Capture the cell that displays the provided text and extract its (X, Y) central coordinate. 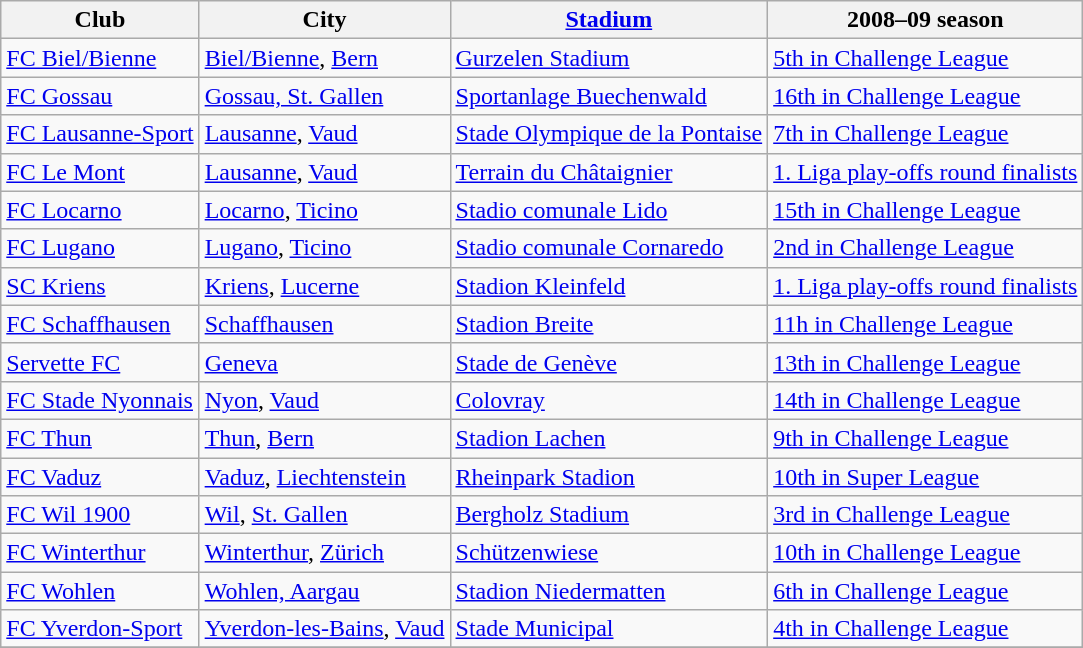
Stade Municipal (609, 629)
14th in Challenge League (926, 400)
Bergholz Stadium (609, 515)
9th in Challenge League (926, 438)
4th in Challenge League (926, 629)
Terrain du Châtaignier (609, 172)
FC Stade Nyonnais (100, 400)
11h in Challenge League (926, 324)
Wil, St. Gallen (324, 515)
15th in Challenge League (926, 210)
Stadion Breite (609, 324)
10th in Super League (926, 477)
Nyon, Vaud (324, 400)
Servette FC (100, 362)
13th in Challenge League (926, 362)
FC Yverdon-Sport (100, 629)
Schützenwiese (609, 553)
5th in Challenge League (926, 58)
SC Kriens (100, 286)
Stadion Niedermatten (609, 591)
City (324, 20)
FC Wil 1900 (100, 515)
Colovray (609, 400)
Gurzelen Stadium (609, 58)
7th in Challenge League (926, 134)
FC Biel/Bienne (100, 58)
FC Winterthur (100, 553)
Stadion Lachen (609, 438)
Stadium (609, 20)
Gossau, St. Gallen (324, 96)
FC Lausanne-Sport (100, 134)
Kriens, Lucerne (324, 286)
FC Le Mont (100, 172)
10th in Challenge League (926, 553)
2nd in Challenge League (926, 248)
16th in Challenge League (926, 96)
Sportanlage Buechenwald (609, 96)
Club (100, 20)
Locarno, Ticino (324, 210)
FC Vaduz (100, 477)
Winterthur, Zürich (324, 553)
Lugano, Ticino (324, 248)
FC Lugano (100, 248)
Schaffhausen (324, 324)
Rheinpark Stadion (609, 477)
FC Locarno (100, 210)
6th in Challenge League (926, 591)
FC Wohlen (100, 591)
FC Thun (100, 438)
FC Schaffhausen (100, 324)
Geneva (324, 362)
Stade de Genève (609, 362)
Stadio comunale Cornaredo (609, 248)
Biel/Bienne, Bern (324, 58)
Stadion Kleinfeld (609, 286)
Yverdon-les-Bains, Vaud (324, 629)
Stade Olympique de la Pontaise (609, 134)
3rd in Challenge League (926, 515)
Thun, Bern (324, 438)
Wohlen, Aargau (324, 591)
2008–09 season (926, 20)
Vaduz, Liechtenstein (324, 477)
Stadio comunale Lido (609, 210)
FC Gossau (100, 96)
